Pinpoint the cell where the given text exists, returning its [X, Y] midpoint coordinate. 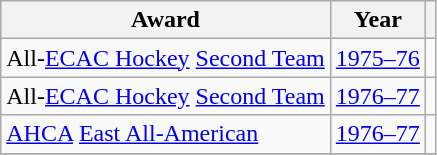
Award [166, 20]
AHCA East All-American [166, 134]
1975–76 [378, 58]
Year [378, 20]
